Output the [X, Y] coordinate of the center of the cell containing the given text.  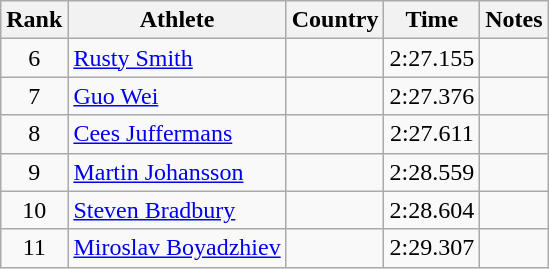
2:28.559 [432, 172]
2:29.307 [432, 248]
Steven Bradbury [177, 210]
Guo Wei [177, 96]
Rusty Smith [177, 58]
2:28.604 [432, 210]
Athlete [177, 20]
Notes [514, 20]
2:27.611 [432, 134]
7 [34, 96]
Rank [34, 20]
Cees Juffermans [177, 134]
Martin Johansson [177, 172]
8 [34, 134]
2:27.376 [432, 96]
6 [34, 58]
Miroslav Boyadzhiev [177, 248]
11 [34, 248]
Country [335, 20]
10 [34, 210]
Time [432, 20]
9 [34, 172]
2:27.155 [432, 58]
